For the text-containing cell, return its midpoint in (x, y) coordinate format. 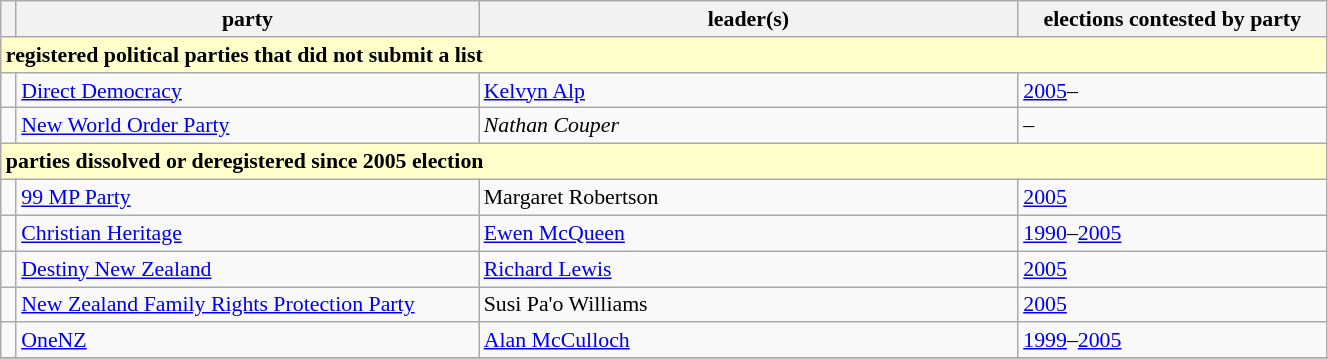
Susi Pa'o Williams (749, 304)
Ewen McQueen (749, 233)
party (247, 18)
registered political parties that did not submit a list (664, 54)
New World Order Party (247, 125)
Christian Heritage (247, 233)
Margaret Robertson (749, 197)
Richard Lewis (749, 268)
leader(s) (749, 18)
99 MP Party (247, 197)
Nathan Couper (749, 125)
Alan McCulloch (749, 340)
OneNZ (247, 340)
1990–2005 (1172, 233)
– (1172, 125)
elections contested by party (1172, 18)
Kelvyn Alp (749, 90)
Direct Democracy (247, 90)
New Zealand Family Rights Protection Party (247, 304)
Destiny New Zealand (247, 268)
parties dissolved or deregistered since 2005 election (664, 161)
1999–2005 (1172, 340)
2005– (1172, 90)
